Detect which cell encompasses the target text, then output its (x, y) center coordinate. 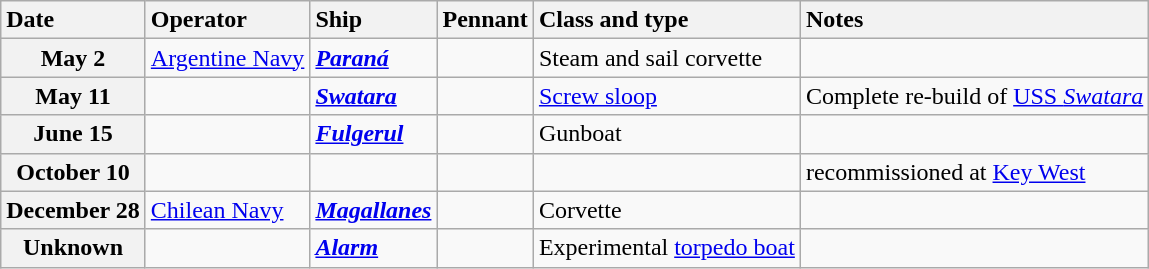
Steam and sail corvette (666, 58)
Magallanes (374, 210)
Chilean Navy (228, 210)
Alarm (374, 248)
Gunboat (666, 134)
May 11 (74, 96)
June 15 (74, 134)
October 10 (74, 172)
recommissioned at Key West (974, 172)
Corvette (666, 210)
December 28 (74, 210)
Screw sloop (666, 96)
Ship (374, 20)
Swatara (374, 96)
Paraná (374, 58)
Class and type (666, 20)
Argentine Navy (228, 58)
Date (74, 20)
Notes (974, 20)
Experimental torpedo boat (666, 248)
Complete re-build of USS Swatara (974, 96)
Unknown (74, 248)
May 2 (74, 58)
Operator (228, 20)
Pennant (485, 20)
Fulgerul (374, 134)
